Pinpoint the cell where the given text exists, returning its (x, y) midpoint coordinate. 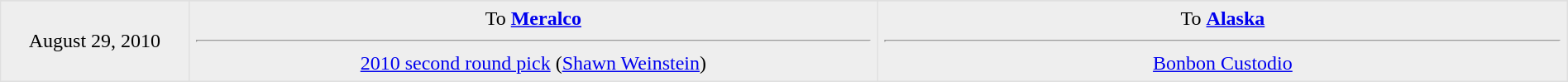
To AlaskaBonbon Custodio (1223, 41)
August 29, 2010 (94, 41)
To Meralco2010 second round pick (Shawn Weinstein) (533, 41)
